Return the (x, y) coordinate for the center point of the cell that contains the specified text.  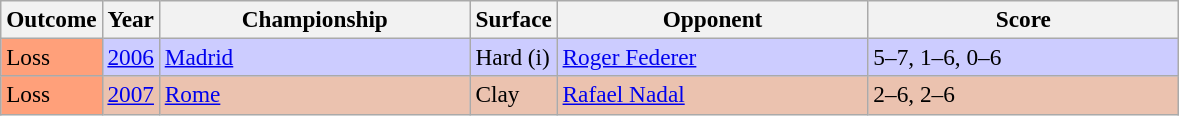
Clay (514, 95)
Surface (514, 19)
Score (1024, 19)
2006 (130, 57)
5–7, 1–6, 0–6 (1024, 57)
2–6, 2–6 (1024, 95)
Hard (i) (514, 57)
Championship (314, 19)
Rafael Nadal (712, 95)
Opponent (712, 19)
Madrid (314, 57)
Rome (314, 95)
Year (130, 19)
2007 (130, 95)
Roger Federer (712, 57)
Outcome (52, 19)
